Pinpoint the cell where the given text exists, returning its (x, y) midpoint coordinate. 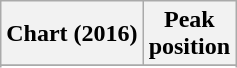
Chart (2016) (72, 34)
Peak position (189, 34)
